Determine the [X, Y] coordinate at the center of the cell enclosing the given text.  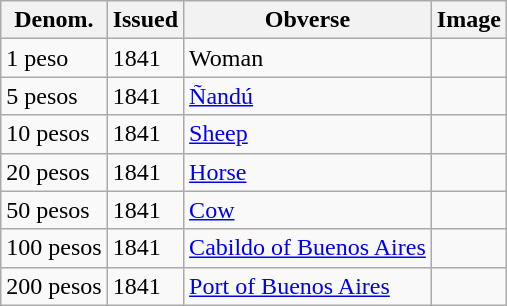
Woman [308, 58]
Cabildo of Buenos Aires [308, 248]
Ñandú [308, 96]
5 pesos [54, 96]
200 pesos [54, 286]
20 pesos [54, 172]
Sheep [308, 134]
Horse [308, 172]
50 pesos [54, 210]
Port of Buenos Aires [308, 286]
Obverse [308, 20]
1 peso [54, 58]
Denom. [54, 20]
Cow [308, 210]
Image [468, 20]
10 pesos [54, 134]
100 pesos [54, 248]
Issued [145, 20]
